Return [X, Y] of the center of cell containing provided text 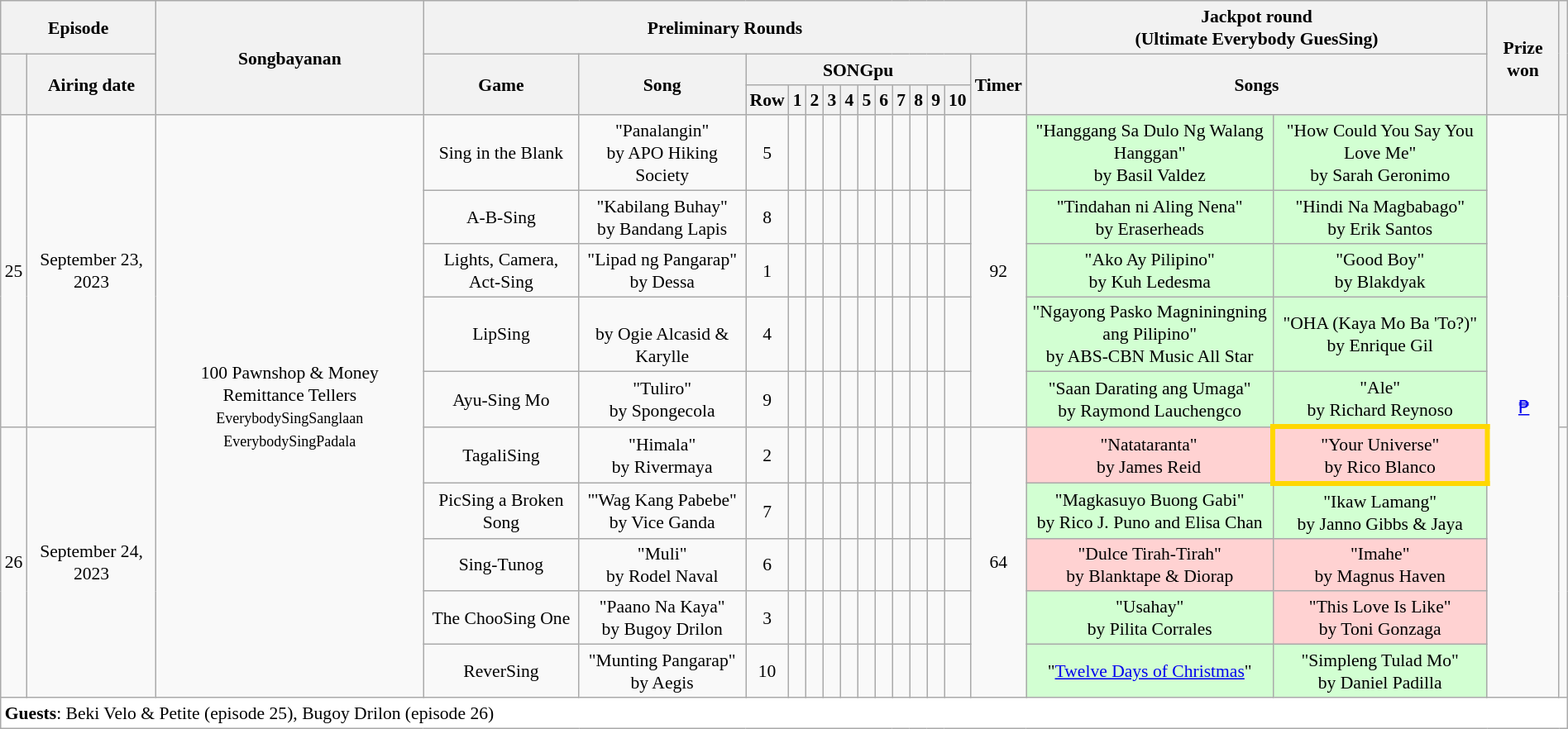
Prize won [1523, 58]
The ChooSing One [501, 618]
"Panalangin"by APO Hiking Society [662, 154]
"Ako Ay Pilipino"by Kuh Ledesma [1150, 270]
"Himala"by Rivermaya [662, 455]
"Ngayong Pasko Magniningningang Pilipino"by ABS-CBN Music All Star [1150, 334]
"Imahe"by Magnus Haven [1379, 565]
"Magkasuyo Buong Gabi"by Rico J. Puno and Elisa Chan [1150, 511]
"Lipad ng Pangarap"by Dessa [662, 270]
"Usahay"by Pilita Corrales [1150, 618]
Guests: Beki Velo & Petite (episode 25), Bugoy Drilon (episode 26) [784, 712]
Row [767, 99]
"Twelve Days of Christmas" [1150, 671]
"OHA (Kaya Mo Ba 'To?)"by Enrique Gil [1379, 334]
"Tuliro"by Spongecola [662, 399]
Sing-Tunog [501, 565]
by Ogie Alcasid & Karylle [662, 334]
64 [999, 562]
SONGpu [858, 69]
"Good Boy"by Blakdyak [1379, 270]
"Natataranta"by James Reid [1150, 455]
25 [14, 271]
"Munting Pangarap"by Aegis [662, 671]
Game [501, 84]
Jackpot round(Ultimate Everybody GuesSing) [1257, 27]
Song [662, 84]
"Paano Na Kaya"by Bugoy Drilon [662, 618]
"Kabilang Buhay"by Bandang Lapis [662, 217]
ReverSing [501, 671]
92 [999, 271]
A-B-Sing [501, 217]
"Simpleng Tulad Mo"by Daniel Padilla [1379, 671]
TagaliSing [501, 455]
"Saan Darating ang Umaga"by Raymond Lauchengco [1150, 399]
Songs [1257, 84]
Airing date [91, 84]
"Tindahan ni Aling Nena"by Eraserheads [1150, 217]
"'Wag Kang Pabebe"by Vice Ganda [662, 511]
Preliminary Rounds [724, 27]
"Ale"by Richard Reynoso [1379, 399]
PicSing a Broken Song [501, 511]
September 23, 2023 [91, 271]
Sing in the Blank [501, 154]
September 24, 2023 [91, 562]
Episode [79, 27]
"How Could You Say You Love Me"by Sarah Geronimo [1379, 154]
Songbayanan [290, 58]
26 [14, 562]
₱ [1523, 407]
"Hindi Na Magbabago"by Erik Santos [1379, 217]
"This Love Is Like"by Toni Gonzaga [1379, 618]
"Your Universe"by Rico Blanco [1379, 455]
"Dulce Tirah-Tirah"by Blanktape & Diorap [1150, 565]
Timer [999, 84]
"Ikaw Lamang"by Janno Gibbs & Jaya [1379, 511]
"Muli"by Rodel Naval [662, 565]
Lights, Camera, Act-Sing [501, 270]
LipSing [501, 334]
Ayu-Sing Mo [501, 399]
"Hanggang Sa Dulo Ng Walang Hanggan"by Basil Valdez [1150, 154]
100 Pawnshop & Money Remittance TellersEverybodySingSanglaanEverybodySingPadala [290, 407]
